Capture the cell that displays the provided text and extract its (x, y) central coordinate. 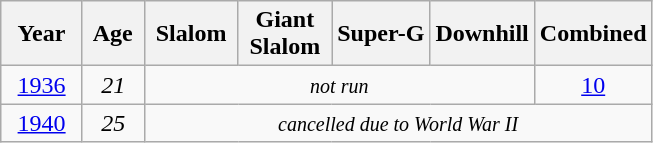
Year (42, 34)
Downhill (482, 34)
21 (113, 85)
not run (339, 85)
Combined (593, 34)
25 (113, 123)
Slalom (191, 34)
Giant Slalom (285, 34)
1936 (42, 85)
cancelled due to World War II (398, 123)
1940 (42, 123)
Age (113, 34)
10 (593, 85)
Super-G (381, 34)
